Output the [x, y] coordinate of the center of the cell containing the given text.  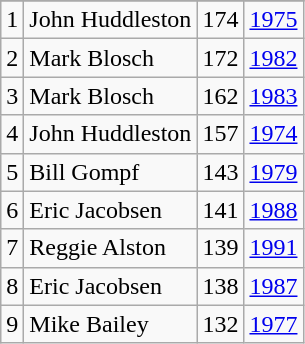
Mike Bailey [110, 324]
9 [12, 324]
1 [12, 20]
Bill Gompf [110, 172]
3 [12, 96]
132 [220, 324]
Reggie Alston [110, 248]
157 [220, 134]
172 [220, 58]
6 [12, 210]
1974 [274, 134]
4 [12, 134]
1977 [274, 324]
139 [220, 248]
1982 [274, 58]
138 [220, 286]
8 [12, 286]
143 [220, 172]
2 [12, 58]
1975 [274, 20]
7 [12, 248]
162 [220, 96]
1991 [274, 248]
174 [220, 20]
5 [12, 172]
1987 [274, 286]
1988 [274, 210]
1983 [274, 96]
1979 [274, 172]
141 [220, 210]
